Identify which cell holds the provided text, then report its [x, y] central coordinate. 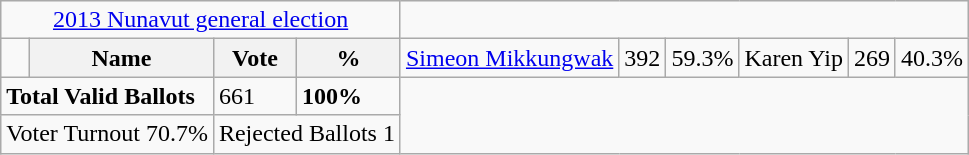
Karen Yip [794, 58]
59.3% [702, 58]
% [349, 58]
661 [254, 96]
269 [872, 58]
Total Valid Ballots [108, 96]
Rejected Ballots 1 [306, 134]
Voter Turnout 70.7% [108, 134]
392 [642, 58]
100% [349, 96]
Name [121, 58]
40.3% [932, 58]
Simeon Mikkungwak [509, 58]
Vote [254, 58]
2013 Nunavut general election [201, 20]
